Identify which cell holds the provided text, then report its [X, Y] central coordinate. 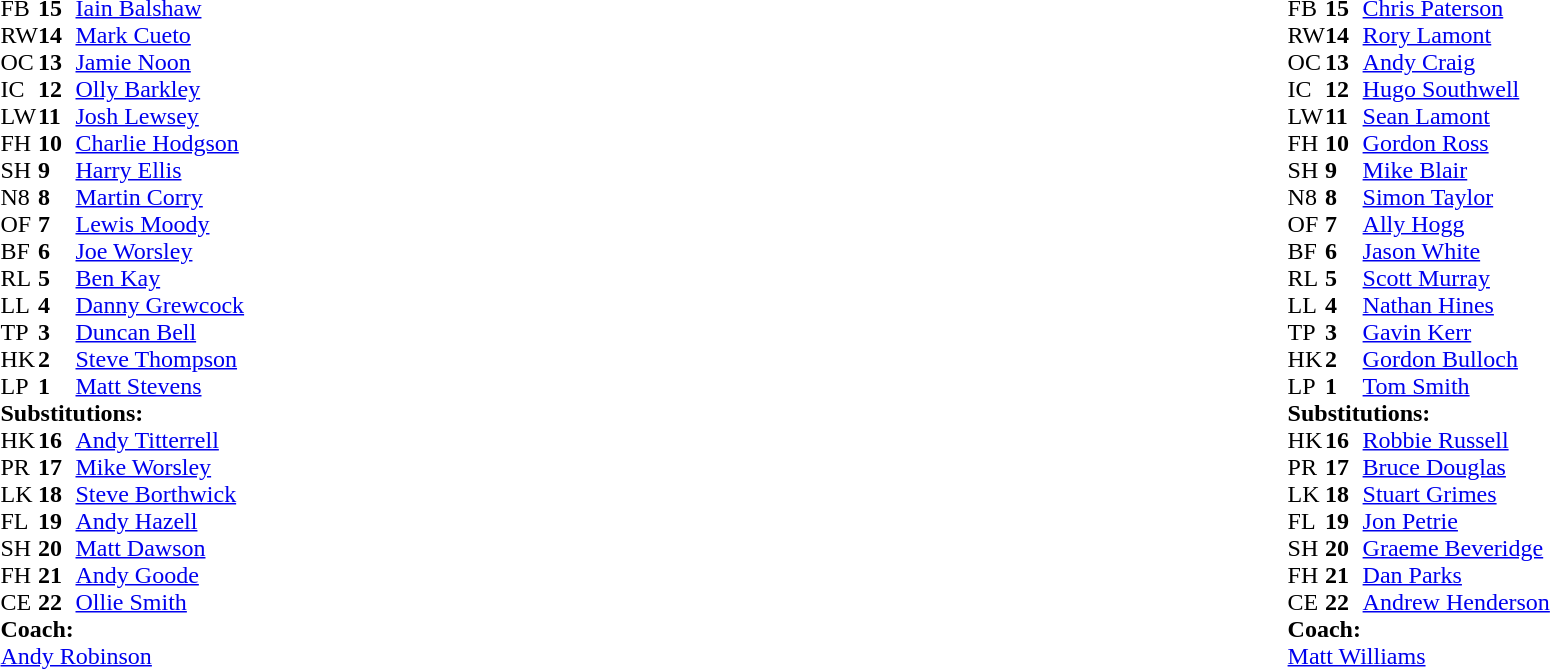
Dan Parks [1456, 576]
Gordon Ross [1456, 144]
Jamie Noon [160, 62]
Jon Petrie [1456, 522]
Harry Ellis [160, 170]
Andy Craig [1456, 62]
Jason White [1456, 252]
Andy Titterrell [160, 440]
Steve Thompson [160, 360]
Matt Williams [1419, 656]
Gavin Kerr [1456, 332]
Charlie Hodgson [160, 144]
Ollie Smith [160, 602]
Matt Dawson [160, 548]
Bruce Douglas [1456, 468]
Sean Lamont [1456, 116]
Matt Stevens [160, 386]
Andy Hazell [160, 522]
Mark Cueto [160, 36]
Andy Robinson [122, 656]
Rory Lamont [1456, 36]
Stuart Grimes [1456, 494]
Mike Worsley [160, 468]
Andrew Henderson [1456, 602]
Tom Smith [1456, 386]
Olly Barkley [160, 90]
Mike Blair [1456, 170]
Simon Taylor [1456, 198]
Graeme Beveridge [1456, 548]
Nathan Hines [1456, 306]
Lewis Moody [160, 224]
Ben Kay [160, 278]
Joe Worsley [160, 252]
Martin Corry [160, 198]
Duncan Bell [160, 332]
Andy Goode [160, 576]
Hugo Southwell [1456, 90]
Gordon Bulloch [1456, 360]
Steve Borthwick [160, 494]
Scott Murray [1456, 278]
Robbie Russell [1456, 440]
Josh Lewsey [160, 116]
Danny Grewcock [160, 306]
Ally Hogg [1456, 224]
